Provide the (X, Y) coordinate of the cell's center where the given text is located.  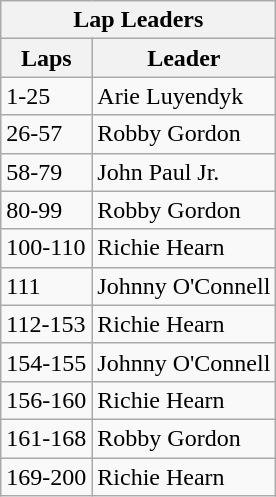
169-200 (46, 477)
161-168 (46, 438)
80-99 (46, 210)
100-110 (46, 248)
Leader (184, 58)
156-160 (46, 400)
111 (46, 286)
58-79 (46, 172)
John Paul Jr. (184, 172)
Arie Luyendyk (184, 96)
Laps (46, 58)
154-155 (46, 362)
1-25 (46, 96)
112-153 (46, 324)
Lap Leaders (138, 20)
26-57 (46, 134)
